Capture the cell that displays the provided text and extract its [X, Y] central coordinate. 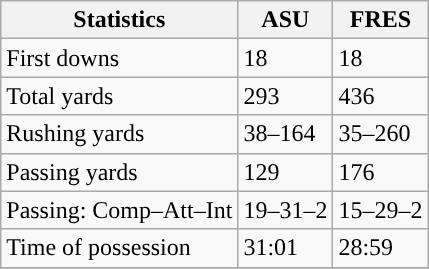
176 [380, 172]
First downs [120, 58]
19–31–2 [286, 210]
ASU [286, 20]
436 [380, 96]
31:01 [286, 248]
Statistics [120, 20]
28:59 [380, 248]
35–260 [380, 134]
FRES [380, 20]
Time of possession [120, 248]
Total yards [120, 96]
Passing yards [120, 172]
293 [286, 96]
Rushing yards [120, 134]
129 [286, 172]
38–164 [286, 134]
Passing: Comp–Att–Int [120, 210]
15–29–2 [380, 210]
